Locate the cell with the specified text and output its (X, Y) center coordinate. 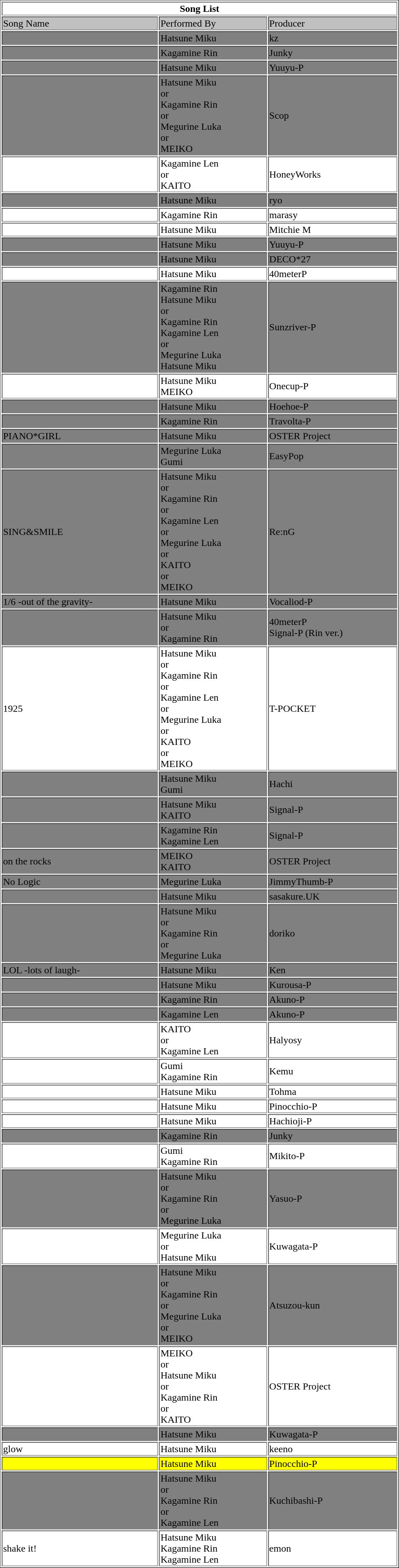
Atsuzou-kun (333, 1306)
Hatsune MikuKagamine RinKagamine Len (213, 1549)
Vocaliod-P (333, 602)
Kagamine Len (213, 1014)
JimmyThumb-P (333, 882)
glow (80, 1449)
Halyosy (333, 1040)
shake it! (80, 1549)
Re:nG (333, 532)
sasakure.UK (333, 896)
Song List (199, 8)
Hatsune MikuorKagamine RinorKagamine Len (213, 1500)
Song Name (80, 23)
Ken (333, 970)
Travolta-P (333, 421)
EasyPop (333, 456)
Kemu (333, 1072)
Hachi (333, 784)
PIANO*GIRL (80, 435)
Tohma (333, 1091)
Performed By (213, 23)
40meterPSignal-P (Rin ver.) (333, 628)
Hatsune MikuorKagamine Rin (213, 628)
Hatsune MikuGumi (213, 784)
ryo (333, 200)
Mikito-P (333, 1156)
Hatsune MikuMEIKO (213, 386)
Kagamine RinKagamine Len (213, 836)
Scop (333, 115)
40meterP (333, 273)
Hoehoe-P (333, 406)
Producer (333, 23)
Kuchibashi-P (333, 1500)
Mitchie M (333, 229)
marasy (333, 214)
kz (333, 38)
MEIKOorHatsune MikuorKagamine RinorKAITO (213, 1387)
Kurousa-P (333, 985)
Sunzriver-P (333, 327)
keeno (333, 1449)
Megurine Luka (213, 882)
Hatsune MikuKAITO (213, 810)
MEIKOKAITO (213, 861)
T-POCKET (333, 709)
SING&SMILE (80, 532)
HoneyWorks (333, 174)
Megurine LukaGumi (213, 456)
No Logic (80, 882)
Kagamine RinHatsune MikuorKagamine RinKagamine LenorMegurine LukaHatsune Miku (213, 327)
Yasuo-P (333, 1198)
Hachioji-P (333, 1121)
emon (333, 1549)
1/6 -out of the gravity- (80, 602)
Kagamine LenorKAITO (213, 174)
Onecup-P (333, 386)
LOL -lots of laugh- (80, 970)
KAITOorKagamine Len (213, 1040)
doriko (333, 933)
DECO*27 (333, 259)
on the rocks (80, 861)
Megurine LukaorHatsune Miku (213, 1247)
1925 (80, 709)
